Pinpoint the cell where the given text exists, returning its [x, y] midpoint coordinate. 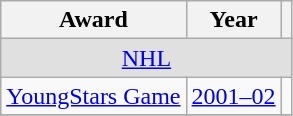
Year [234, 20]
YoungStars Game [94, 96]
NHL [146, 58]
2001–02 [234, 96]
Award [94, 20]
